Detect which cell encompasses the target text, then output its [x, y] center coordinate. 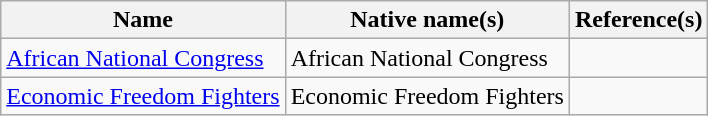
Reference(s) [638, 20]
Name [143, 20]
Native name(s) [427, 20]
